For the text-containing cell, return its midpoint in [x, y] coordinate format. 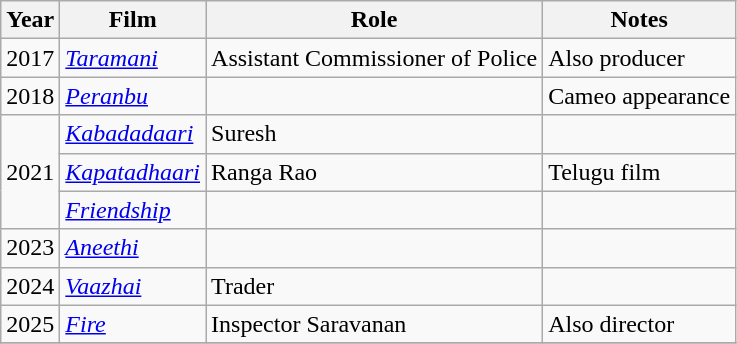
Role [374, 20]
Ranga Rao [374, 172]
Suresh [374, 134]
Fire [133, 324]
Inspector Saravanan [374, 324]
Telugu film [640, 172]
Taramani [133, 58]
Peranbu [133, 96]
2018 [30, 96]
Kapatadhaari [133, 172]
2023 [30, 248]
Also director [640, 324]
Notes [640, 20]
2025 [30, 324]
Kabadadaari [133, 134]
Aneethi [133, 248]
Year [30, 20]
Friendship [133, 210]
Film [133, 20]
Trader [374, 286]
2024 [30, 286]
Vaazhai [133, 286]
Also producer [640, 58]
2021 [30, 172]
Assistant Commissioner of Police [374, 58]
Cameo appearance [640, 96]
2017 [30, 58]
